Identify which cell holds the provided text, then report its (x, y) central coordinate. 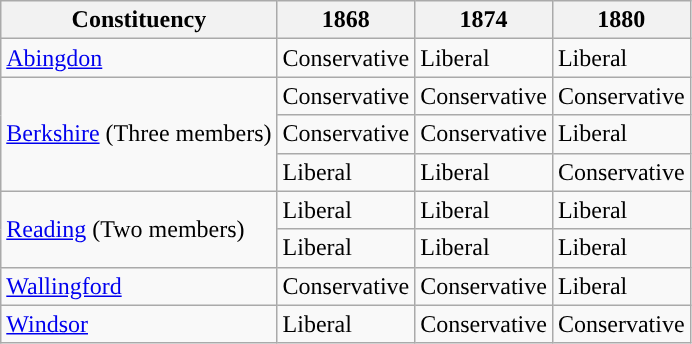
1874 (484, 20)
Constituency (139, 20)
Berkshire (Three members) (139, 134)
Reading (Two members) (139, 229)
1880 (621, 20)
Wallingford (139, 286)
Abingdon (139, 58)
1868 (346, 20)
Windsor (139, 324)
